Find where the given text appears and provide that cell's center as [x, y] coordinate. 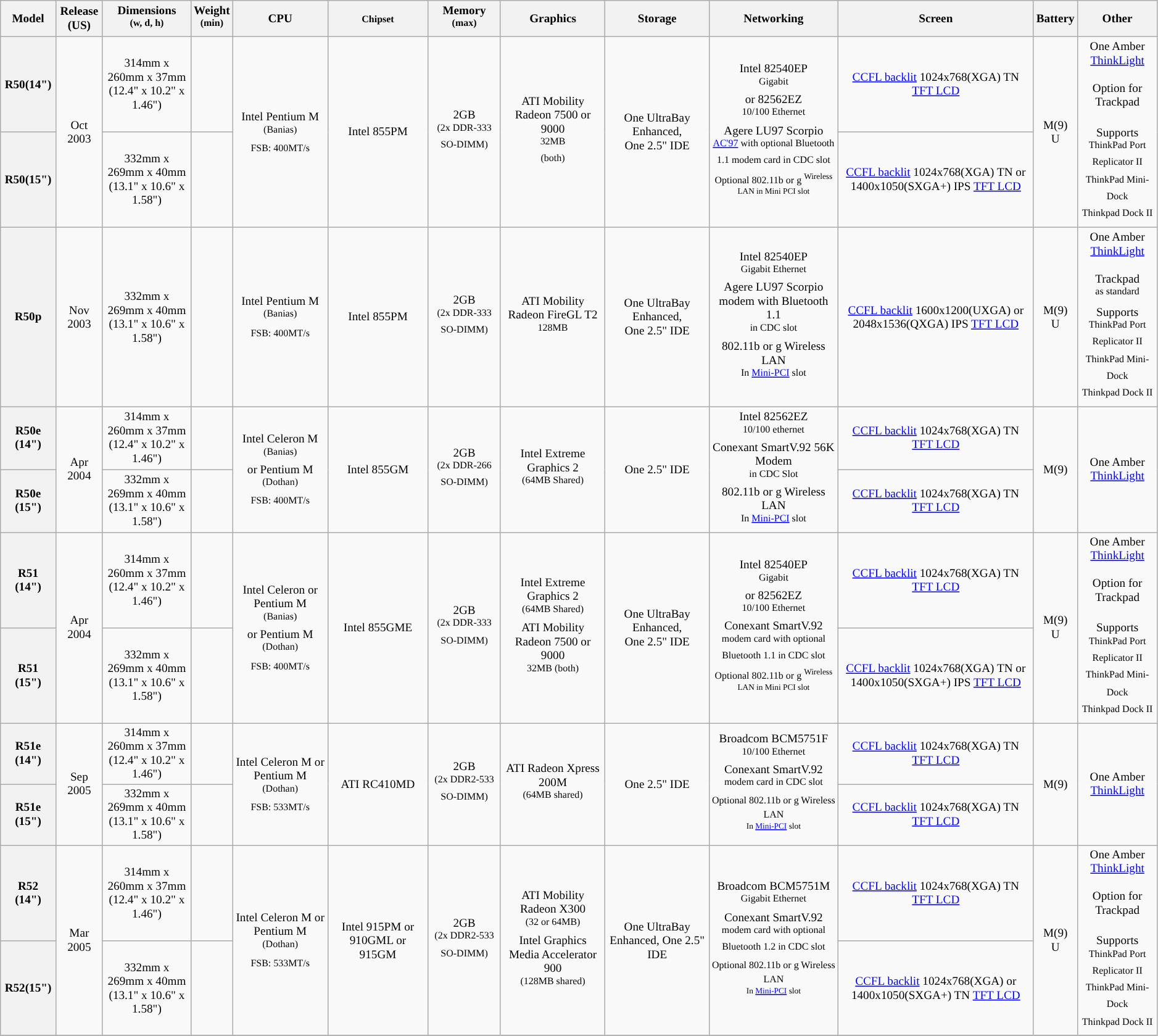
ATI Radeon Xpress 200M (64MB shared) [553, 784]
Intel Extreme Graphics 2 (64MB Shared) [553, 470]
One Amber ThinkLight Trackpad as standardSupports ThinkPad Port Replicator IIThinkPad Mini-DockThinkpad Dock II [1117, 317]
Dimensions (w, d, h) [147, 19]
Intel 915PM or 910GML or 915GM [378, 940]
Intel Celeron M (Banias) or Pentium M (Dothan) FSB: 400MT/s [280, 470]
Mar 2005 [79, 940]
Intel 82562EZ 10/100 ethernet Conexant SmartV.92 56K Modem in CDC Slot 802.11b or g Wireless LAN In Mini-PCI slot [774, 470]
Intel 855GM [378, 470]
Weight (min) [212, 19]
R50e (15") [28, 501]
Battery [1055, 19]
Sep 2005 [79, 784]
Chipset [378, 19]
Nov 2003 [79, 317]
Intel 855GME [378, 628]
ATI Mobility Radeon X300 (32 or 64MB) Intel Graphics Media Accelerator 900 (128MB shared) [553, 940]
2GB (2x DDR-266 SO-DIMM) [464, 470]
R50(14") [28, 85]
Networking [774, 19]
CCFL backlit 1600x1200(UXGA) or 2048x1536(QXGA) IPS TFT LCD [935, 317]
ATI RC410MD [378, 784]
R52 (14") [28, 893]
R51e (15") [28, 814]
Graphics [553, 19]
ATI Mobility Radeon 7500 or 9000 32MB(both) [553, 132]
Broadcom BCM5751F 10/100 Ethernet Conexant SmartV.92 modem card in CDC slot Optional 802.11b or g Wireless LAN In Mini-PCI slot [774, 784]
Oct 2003 [79, 132]
R51 (14") [28, 580]
Intel 82540EP Gigabit Ethernet Agere LU97 Scorpio modem with Bluetooth 1.1 in CDC slot 802.11b or g Wireless LAN In Mini-PCI slot [774, 317]
R50e (14") [28, 438]
CCFL backlit 1024x768(XGA) or 1400x1050(SXGA+) TN TFT LCD [935, 988]
Storage [657, 19]
R51e (14") [28, 753]
R50(15") [28, 180]
R51 (15") [28, 675]
Other [1117, 19]
CPU [280, 19]
ATI Mobility Radeon FireGL T2 128MB [553, 317]
R52(15") [28, 988]
Release(US) [79, 19]
Intel Extreme Graphics 2 (64MB Shared) ATI Mobility Radeon 7500 or 9000 32MB (both) [553, 628]
Screen [935, 19]
R50p [28, 317]
Intel Celeron or Pentium M (Banias) or Pentium M (Dothan) FSB: 400MT/s [280, 628]
Memory (max) [464, 19]
Model [28, 19]
